Detect which cell encompasses the target text, then output its [x, y] center coordinate. 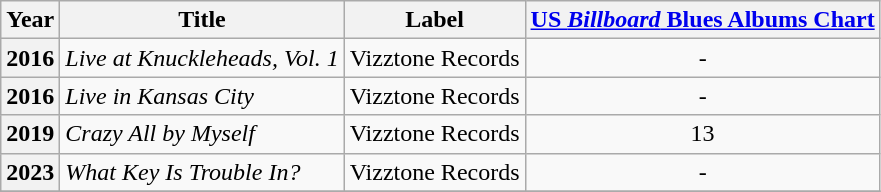
Label [434, 20]
What Key Is Trouble In? [202, 172]
13 [702, 134]
Title [202, 20]
Crazy All by Myself [202, 134]
Year [30, 20]
US Billboard Blues Albums Chart [702, 20]
Live in Kansas City [202, 96]
Live at Knuckleheads, Vol. 1 [202, 58]
2023 [30, 172]
2019 [30, 134]
